Return the (X, Y) coordinate for the center point of the cell that contains the specified text.  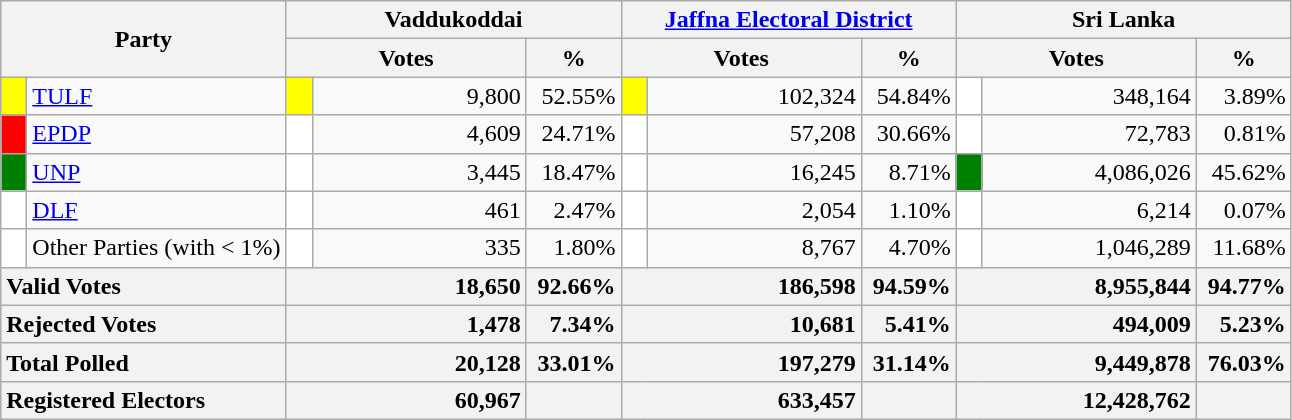
12,428,762 (1076, 400)
0.81% (1244, 134)
20,128 (406, 362)
54.84% (908, 96)
18,650 (406, 286)
9,800 (419, 96)
5.41% (908, 324)
52.55% (574, 96)
1,046,289 (1089, 248)
4,609 (419, 134)
33.01% (574, 362)
Rejected Votes (144, 324)
Sri Lanka (1124, 20)
348,164 (1089, 96)
1.10% (908, 210)
11.68% (1244, 248)
186,598 (741, 286)
31.14% (908, 362)
5.23% (1244, 324)
8.71% (908, 172)
Party (144, 39)
Other Parties (with < 1%) (156, 248)
10,681 (741, 324)
16,245 (754, 172)
24.71% (574, 134)
4,086,026 (1089, 172)
UNP (156, 172)
60,967 (406, 400)
2,054 (754, 210)
Registered Electors (144, 400)
Jaffna Electoral District (788, 20)
TULF (156, 96)
Total Polled (144, 362)
102,324 (754, 96)
8,767 (754, 248)
1.80% (574, 248)
8,955,844 (1076, 286)
94.77% (1244, 286)
9,449,878 (1076, 362)
7.34% (574, 324)
57,208 (754, 134)
94.59% (908, 286)
335 (419, 248)
76.03% (1244, 362)
1,478 (406, 324)
3.89% (1244, 96)
72,783 (1089, 134)
3,445 (419, 172)
494,009 (1076, 324)
30.66% (908, 134)
461 (419, 210)
EPDP (156, 134)
18.47% (574, 172)
DLF (156, 210)
Vaddukoddai (454, 20)
2.47% (574, 210)
92.66% (574, 286)
4.70% (908, 248)
6,214 (1089, 210)
45.62% (1244, 172)
633,457 (741, 400)
197,279 (741, 362)
0.07% (1244, 210)
Valid Votes (144, 286)
